For the text-containing cell, return its midpoint in [X, Y] coordinate format. 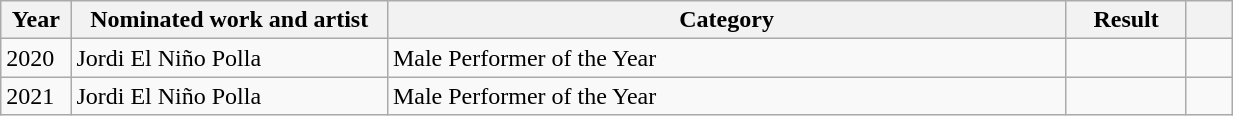
2021 [36, 96]
Year [36, 20]
Category [726, 20]
Nominated work and artist [230, 20]
Result [1126, 20]
2020 [36, 58]
